Scan for the cell matching the given text and deliver its (x, y) coordinate at center. 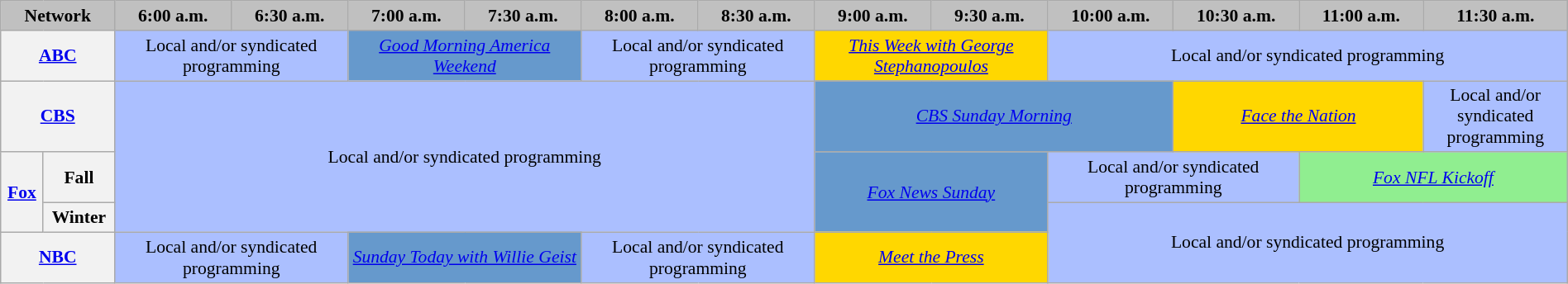
CBS Sunday Morning (994, 117)
8:30 a.m. (756, 16)
7:00 a.m. (407, 16)
CBS (58, 117)
Sunday Today with Willie Geist (465, 258)
Fall (79, 178)
7:30 a.m. (523, 16)
ABC (58, 56)
Fox (22, 193)
8:00 a.m. (640, 16)
This Week with George Stephanopoulos (931, 56)
6:00 a.m. (174, 16)
10:30 a.m. (1236, 16)
Fox NFL Kickoff (1434, 178)
11:00 a.m. (1361, 16)
Good Morning America Weekend (465, 56)
11:30 a.m. (1495, 16)
Winter (79, 218)
Network (58, 16)
9:00 a.m. (873, 16)
Fox News Sunday (931, 193)
9:30 a.m. (989, 16)
6:30 a.m. (289, 16)
NBC (58, 258)
10:00 a.m. (1111, 16)
Face the Nation (1298, 117)
Meet the Press (931, 258)
